Find where the given text appears and provide that cell's center as [X, Y] coordinate. 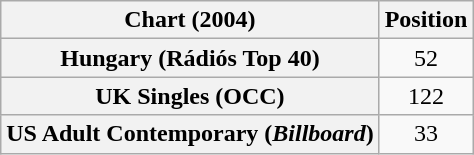
52 [426, 58]
Hungary (Rádiós Top 40) [190, 58]
US Adult Contemporary (Billboard) [190, 134]
Chart (2004) [190, 20]
33 [426, 134]
UK Singles (OCC) [190, 96]
122 [426, 96]
Position [426, 20]
